Output the (X, Y) coordinate of the center of the cell containing the given text.  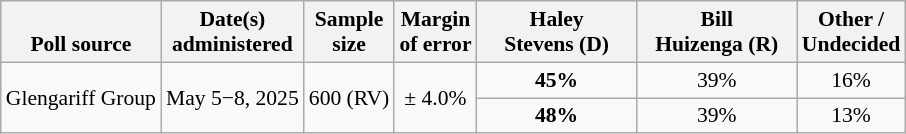
600 (RV) (350, 98)
Other /Undecided (851, 32)
Glengariff Group (81, 98)
13% (851, 116)
Poll source (81, 32)
BillHuizenga (R) (717, 32)
Samplesize (350, 32)
48% (557, 116)
± 4.0% (435, 98)
16% (851, 80)
HaleyStevens (D) (557, 32)
45% (557, 80)
Marginof error (435, 32)
May 5−8, 2025 (232, 98)
Date(s)administered (232, 32)
